Return the [X, Y] coordinate for the center point of the cell that contains the specified text.  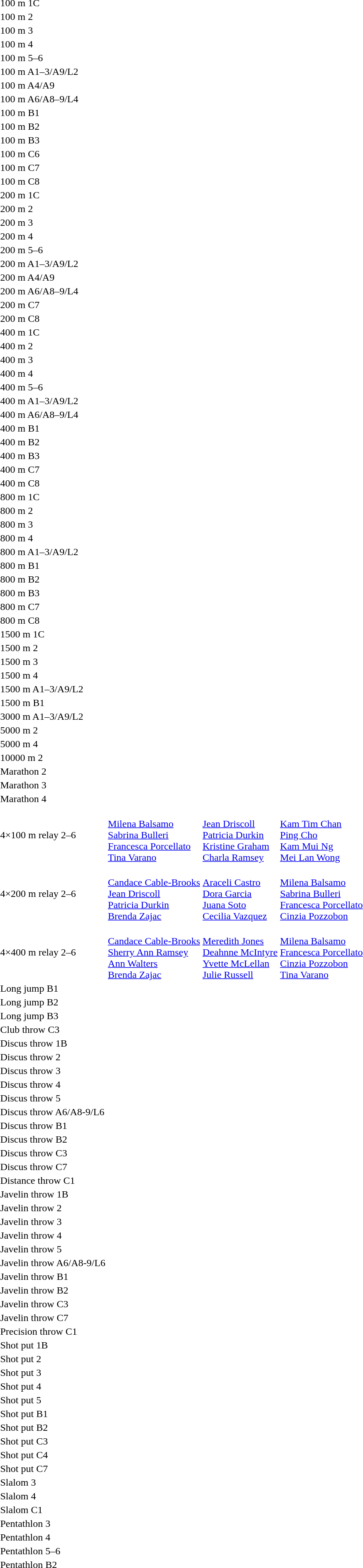
Candace Cable-Brooks Jean Driscoll Patricia Durkin Brenda Zajac [154, 894]
Araceli Castro Dora Garcia Juana Soto Cecilia Vazquez [240, 894]
Milena Balsamo Sabrina Bulleri Francesca Porcellato Tina Varano [154, 835]
Meredith Jones Deahnne McIntyre Yvette McLellan Julie Russell [240, 952]
Candace Cable-Brooks Sherry Ann Ramsey Ann Walters Brenda Zajac [154, 952]
Jean Driscoll Patricia Durkin Kristine Graham Charla Ramsey [240, 835]
